Determine the [x, y] coordinate at the center of the cell enclosing the given text.  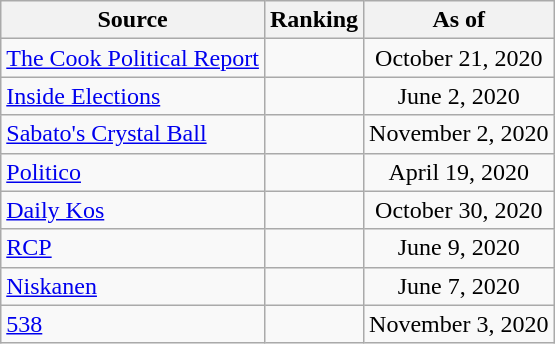
Niskanen [133, 286]
Ranking [314, 20]
June 9, 2020 [459, 248]
June 2, 2020 [459, 96]
The Cook Political Report [133, 58]
November 3, 2020 [459, 324]
RCP [133, 248]
538 [133, 324]
June 7, 2020 [459, 286]
As of [459, 20]
Daily Kos [133, 210]
October 21, 2020 [459, 58]
Sabato's Crystal Ball [133, 134]
November 2, 2020 [459, 134]
April 19, 2020 [459, 172]
Source [133, 20]
Politico [133, 172]
Inside Elections [133, 96]
October 30, 2020 [459, 210]
